Return (X, Y) of the center of cell containing provided text 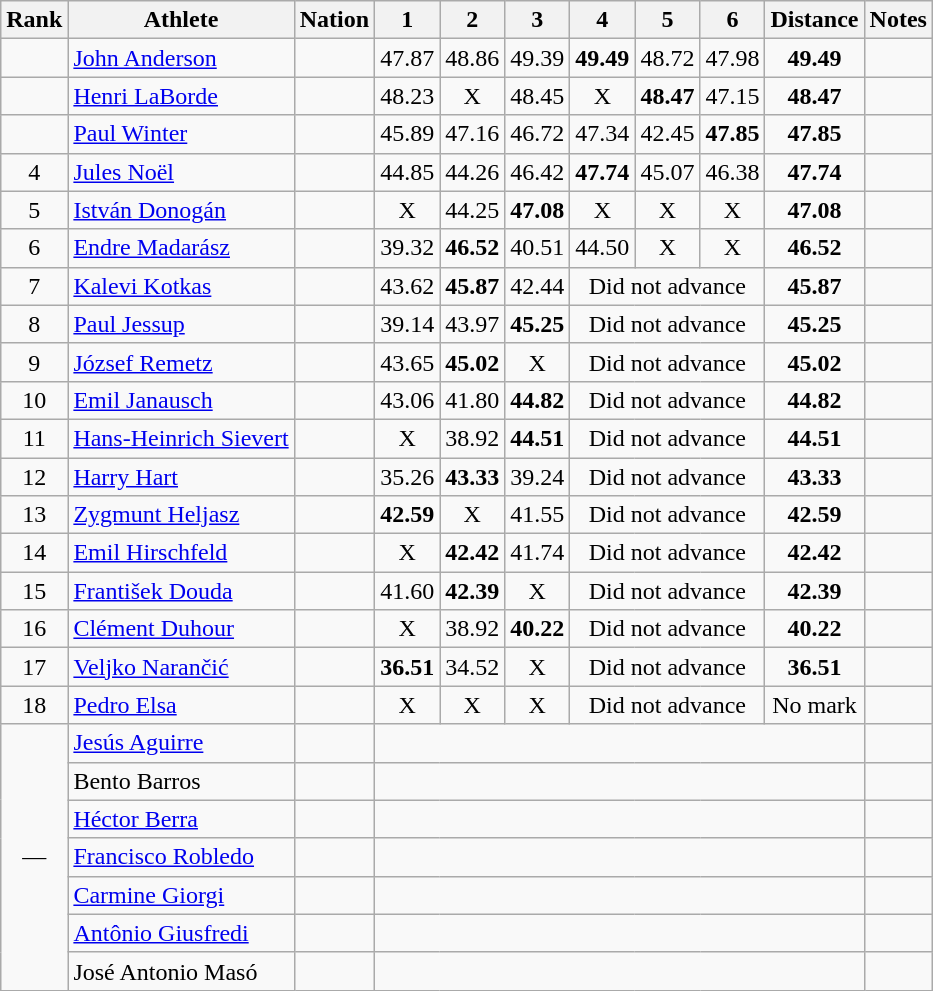
Harry Hart (181, 477)
42.45 (668, 134)
1 (408, 20)
46.42 (538, 172)
48.72 (668, 58)
12 (34, 477)
Jules Noël (181, 172)
Rank (34, 20)
41.74 (538, 553)
Athlete (181, 20)
11 (34, 438)
45.89 (408, 134)
10 (34, 400)
39.14 (408, 324)
48.86 (472, 58)
3 (538, 20)
47.34 (602, 134)
44.85 (408, 172)
Distance (814, 20)
Héctor Berra (181, 819)
No mark (814, 705)
8 (34, 324)
46.72 (538, 134)
Jesús Aguirre (181, 743)
41.55 (538, 515)
Henri LaBorde (181, 96)
17 (34, 667)
Antônio Giusfredi (181, 933)
48.45 (538, 96)
35.26 (408, 477)
Paul Jessup (181, 324)
46.38 (732, 172)
Endre Madarász (181, 248)
49.39 (538, 58)
František Douda (181, 591)
44.25 (472, 210)
44.26 (472, 172)
34.52 (472, 667)
Nation (334, 20)
Zygmunt Heljasz (181, 515)
40.51 (538, 248)
45.07 (668, 172)
Emil Hirschfeld (181, 553)
Carmine Giorgi (181, 895)
9 (34, 362)
John Anderson (181, 58)
43.65 (408, 362)
Veljko Narančić (181, 667)
Paul Winter (181, 134)
42.44 (538, 286)
7 (34, 286)
39.32 (408, 248)
47.15 (732, 96)
41.60 (408, 591)
41.80 (472, 400)
Bento Barros (181, 781)
Hans-Heinrich Sievert (181, 438)
José Antonio Masó (181, 971)
43.06 (408, 400)
2 (472, 20)
48.23 (408, 96)
Clément Duhour (181, 629)
— (34, 857)
39.24 (538, 477)
44.50 (602, 248)
47.98 (732, 58)
16 (34, 629)
43.62 (408, 286)
Francisco Robledo (181, 857)
Notes (898, 20)
Pedro Elsa (181, 705)
15 (34, 591)
Emil Janausch (181, 400)
43.97 (472, 324)
18 (34, 705)
13 (34, 515)
47.87 (408, 58)
István Donogán (181, 210)
Kalevi Kotkas (181, 286)
47.16 (472, 134)
József Remetz (181, 362)
14 (34, 553)
